Locate the cell with the specified text and output its (x, y) center coordinate. 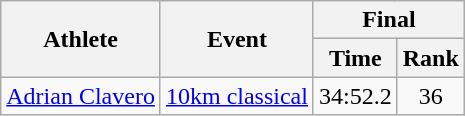
Adrian Clavero (81, 96)
Event (236, 39)
Final (388, 20)
10km classical (236, 96)
34:52.2 (355, 96)
Rank (430, 58)
Athlete (81, 39)
Time (355, 58)
36 (430, 96)
